Return the [x, y] coordinate for the center point of the cell that contains the specified text.  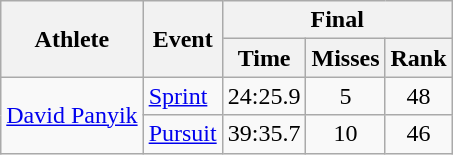
5 [346, 96]
Athlete [72, 39]
David Panyik [72, 115]
24:25.9 [264, 96]
Final [337, 20]
Rank [418, 58]
39:35.7 [264, 134]
Pursuit [182, 134]
Event [182, 39]
Misses [346, 58]
10 [346, 134]
48 [418, 96]
Time [264, 58]
46 [418, 134]
Sprint [182, 96]
